Pinpoint the cell where the given text exists, returning its [X, Y] midpoint coordinate. 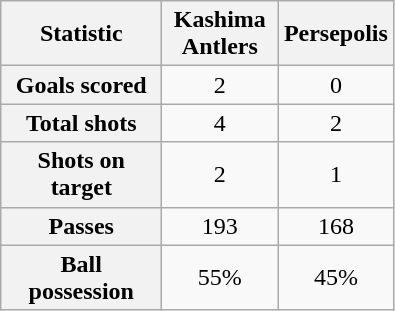
1 [336, 174]
4 [220, 123]
Statistic [82, 34]
Ball possession [82, 278]
Persepolis [336, 34]
45% [336, 278]
Goals scored [82, 85]
Total shots [82, 123]
Passes [82, 226]
55% [220, 278]
0 [336, 85]
193 [220, 226]
168 [336, 226]
Shots on target [82, 174]
Kashima Antlers [220, 34]
